Search for the cell housing the specified text and yield its (X, Y) center coordinate. 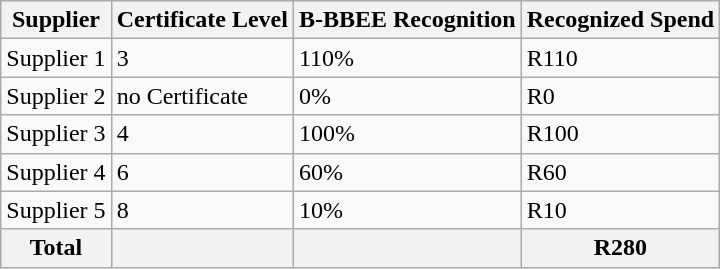
3 (202, 58)
Total (56, 248)
Supplier 5 (56, 210)
R280 (620, 248)
R0 (620, 96)
4 (202, 134)
Recognized Spend (620, 20)
R60 (620, 172)
100% (407, 134)
Supplier 4 (56, 172)
R100 (620, 134)
Supplier 3 (56, 134)
60% (407, 172)
Supplier 1 (56, 58)
Supplier 2 (56, 96)
B-BBEE Recognition (407, 20)
8 (202, 210)
0% (407, 96)
R110 (620, 58)
no Certificate (202, 96)
Supplier (56, 20)
110% (407, 58)
10% (407, 210)
6 (202, 172)
Certificate Level (202, 20)
R10 (620, 210)
